Output the [X, Y] coordinate of the center of the cell containing the given text.  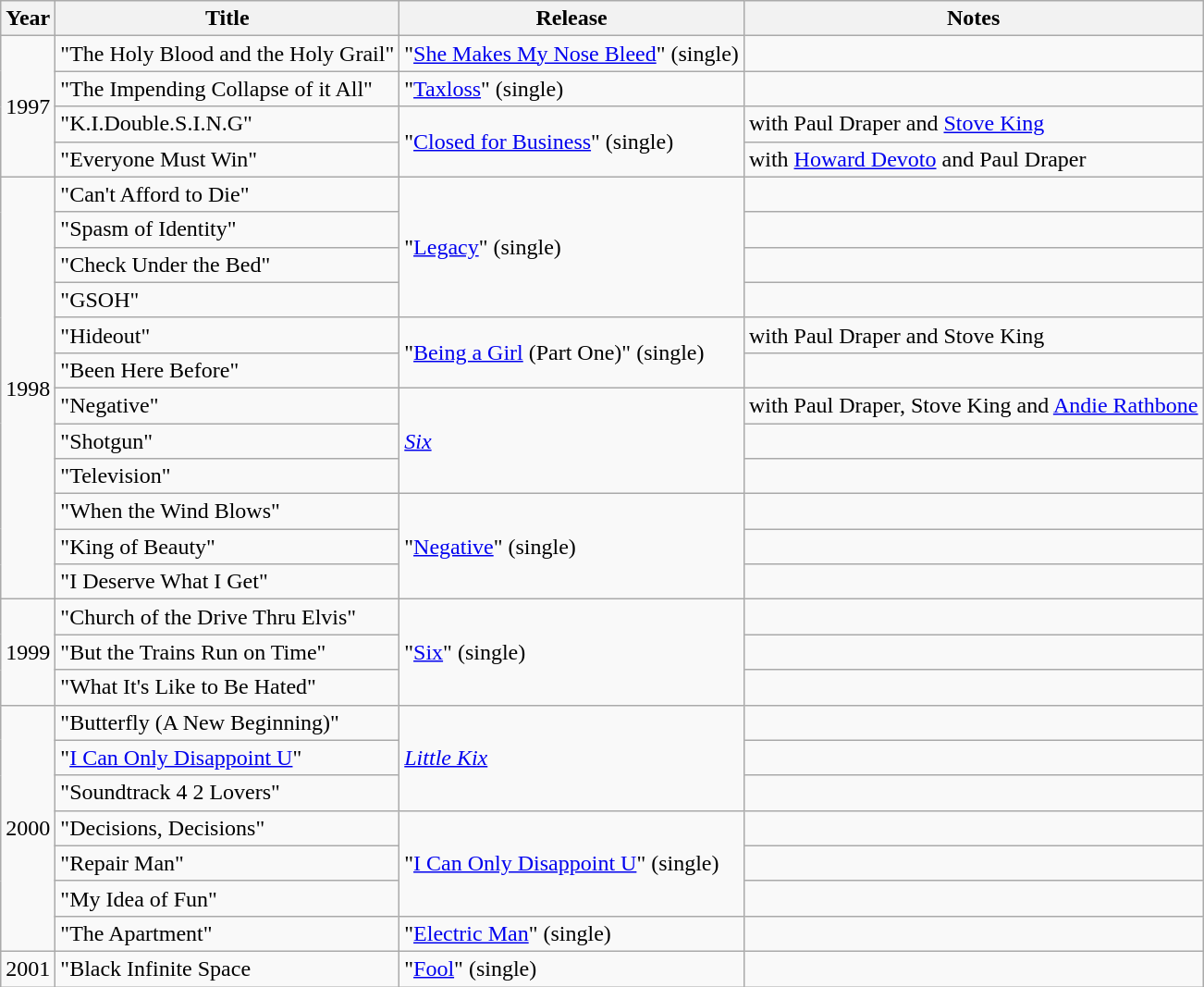
"The Impending Collapse of it All" [227, 89]
"The Apartment" [227, 933]
with Paul Draper, Stove King and Andie Rathbone [973, 405]
"King of Beauty" [227, 547]
1997 [28, 106]
with Howard Devoto and Paul Draper [973, 159]
"Television" [227, 476]
"Soundtrack 4 2 Lovers" [227, 793]
"Hideout" [227, 335]
"I Can Only Disappoint U" (single) [571, 863]
"K.I.Double.S.I.N.G" [227, 124]
Title [227, 19]
"Six" (single) [571, 652]
"GSOH" [227, 300]
"Negative" (single) [571, 547]
"Church of the Drive Thru Elvis" [227, 617]
"Can't Afford to Die" [227, 194]
"Decisions, Decisions" [227, 828]
2001 [28, 968]
Release [571, 19]
1998 [28, 389]
"Been Here Before" [227, 370]
"Legacy" (single) [571, 247]
Notes [973, 19]
Year [28, 19]
"My Idea of Fun" [227, 898]
Six [571, 440]
"I Deserve What I Get" [227, 582]
Little Kix [571, 758]
"But the Trains Run on Time" [227, 652]
"She Makes My Nose Bleed" (single) [571, 54]
"Spasm of Identity" [227, 229]
"When the Wind Blows" [227, 512]
"Black Infinite Space [227, 968]
"I Can Only Disappoint U" [227, 758]
"Butterfly (A New Beginning)" [227, 722]
"Repair Man" [227, 863]
1999 [28, 652]
"Fool" (single) [571, 968]
2000 [28, 828]
"Negative" [227, 405]
"What It's Like to Be Hated" [227, 687]
"Being a Girl (Part One)" (single) [571, 352]
"Taxloss" (single) [571, 89]
"Check Under the Bed" [227, 265]
"Closed for Business" (single) [571, 142]
"Shotgun" [227, 441]
"Everyone Must Win" [227, 159]
"The Holy Blood and the Holy Grail" [227, 54]
"Electric Man" (single) [571, 933]
